Output the (x, y) coordinate of the center of the cell containing the given text.  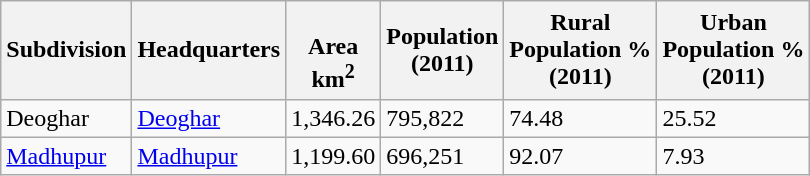
7.93 (734, 156)
Population(2011) (442, 50)
Areakm2 (334, 50)
1,199.60 (334, 156)
Subdivision (66, 50)
795,822 (442, 118)
1,346.26 (334, 118)
RuralPopulation %(2011) (580, 50)
Headquarters (209, 50)
696,251 (442, 156)
74.48 (580, 118)
25.52 (734, 118)
Urban Population % (2011) (734, 50)
92.07 (580, 156)
